Identify which cell holds the provided text, then report its (x, y) central coordinate. 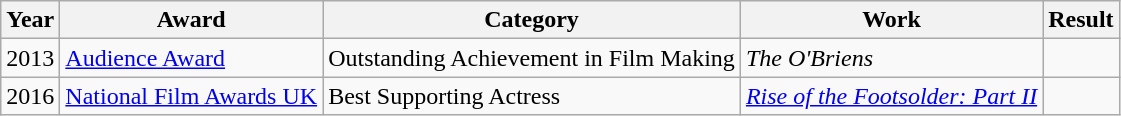
Year (30, 20)
2016 (30, 96)
2013 (30, 58)
Category (532, 20)
National Film Awards UK (192, 96)
Award (192, 20)
Audience Award (192, 58)
Best Supporting Actress (532, 96)
Outstanding Achievement in Film Making (532, 58)
Result (1081, 20)
Work (891, 20)
The O'Briens (891, 58)
Rise of the Footsolder: Part II (891, 96)
